Return the (x, y) coordinate for the center point of the cell that contains the specified text.  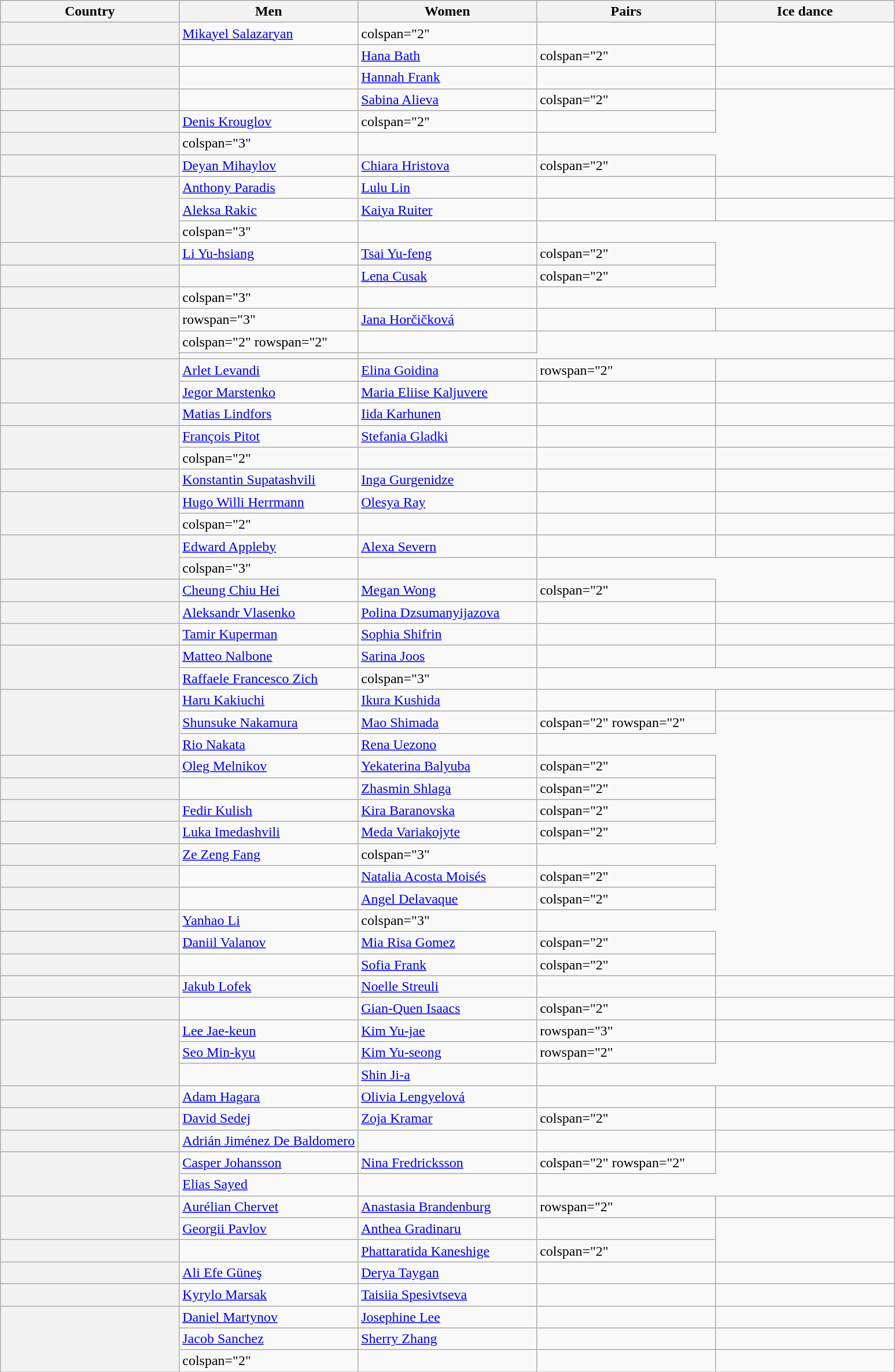
Taisiia Spesivtseva (448, 1294)
Georgii Pavlov (268, 1229)
Maria Eliise Kaljuvere (448, 392)
Lena Cusak (448, 276)
Cheung Chiu Hei (268, 590)
Stefania Gladki (448, 436)
Zoja Kramar (448, 1119)
Angel Delavaque (448, 898)
Yekaterina Balyuba (448, 766)
Chiara Hristova (448, 165)
Rena Uezono (448, 744)
Inga Gurgenidze (448, 480)
Arlet Levandi (268, 370)
Daniel Martynov (268, 1317)
Kim Yu-jae (448, 1031)
Ali Efe Güneş (268, 1273)
Mia Risa Gomez (448, 942)
Gian-Quen Isaacs (448, 1009)
Kyrylo Marsak (268, 1294)
Daniil Valanov (268, 942)
Anthea Gradinaru (448, 1229)
Aleksandr Vlasenko (268, 613)
Noelle Streuli (448, 987)
Olivia Lengyelová (448, 1097)
Yanhao Li (268, 920)
Hugo Willi Herrmann (268, 502)
Elina Goidina (448, 370)
Country (90, 12)
Megan Wong (448, 590)
Olesya Ray (448, 502)
Lulu Lin (448, 187)
Kira Baranovska (448, 810)
Matias Lindfors (268, 414)
Deyan Mihaylov (268, 165)
Pairs (626, 12)
Sherry Zhang (448, 1339)
David Sedej (268, 1119)
Raffaele Francesco Zich (268, 678)
Shin Ji-a (448, 1075)
Zhasmin Shlaga (448, 788)
Kaiya Ruiter (448, 209)
Mikayel Salazaryan (268, 34)
Shunsuke Nakamura (268, 722)
Josephine Lee (448, 1317)
Iida Karhunen (448, 414)
François Pitot (268, 436)
Sarina Joos (448, 657)
Ze Zeng Fang (268, 854)
Meda Variakojyte (448, 832)
Sofia Frank (448, 964)
Seo Min-kyu (268, 1053)
Matteo Nalbone (268, 657)
Fedir Kulish (268, 810)
Polina Dzsumanyijazova (448, 613)
Konstantin Supatashvili (268, 480)
Sabina Alieva (448, 99)
Jakub Lofek (268, 987)
Denis Krouglov (268, 121)
Oleg Melnikov (268, 766)
Casper Johansson (268, 1163)
Hannah Frank (448, 78)
Tsai Yu-feng (448, 253)
Women (448, 12)
Jacob Sanchez (268, 1339)
Alexa Severn (448, 546)
Anastasia Brandenburg (448, 1207)
Hana Bath (448, 56)
Luka Imedashvili (268, 832)
Derya Taygan (448, 1273)
Kim Yu-seong (448, 1053)
Ikura Kushida (448, 700)
Aleksa Rakic (268, 209)
Nina Fredricksson (448, 1163)
Mao Shimada (448, 722)
Rio Nakata (268, 744)
Ice dance (805, 12)
Aurélian Chervet (268, 1207)
Men (268, 12)
Sophia Shifrin (448, 635)
Tamir Kuperman (268, 635)
Edward Appleby (268, 546)
Jana Horčičková (448, 320)
Haru Kakiuchi (268, 700)
Elias Sayed (268, 1185)
Adrián Jiménez De Baldomero (268, 1141)
Li Yu-hsiang (268, 253)
Lee Jae-keun (268, 1031)
Natalia Acosta Moisés (448, 876)
Anthony Paradis (268, 187)
Adam Hagara (268, 1097)
Jegor Marstenko (268, 392)
Phattaratida Kaneshige (448, 1251)
